Return (x, y) of the center of cell containing provided text 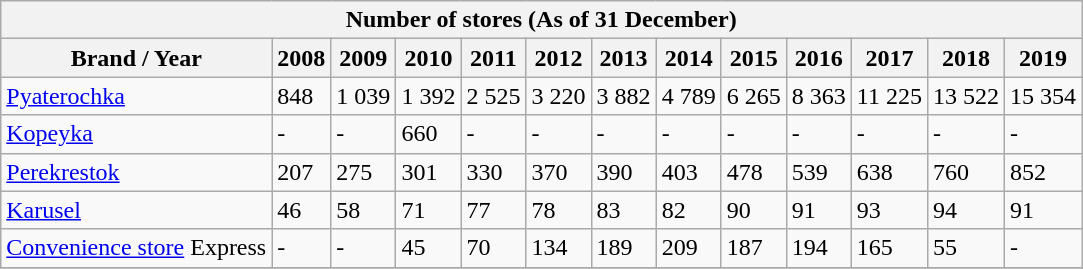
660 (428, 134)
46 (302, 210)
848 (302, 96)
8 363 (818, 96)
3 882 (624, 96)
45 (428, 248)
4 789 (688, 96)
78 (558, 210)
2019 (1044, 58)
58 (364, 210)
2012 (558, 58)
Pyaterochka (136, 96)
760 (966, 172)
6 265 (754, 96)
Brand / Year (136, 58)
82 (688, 210)
390 (624, 172)
2018 (966, 58)
83 (624, 210)
189 (624, 248)
3 220 (558, 96)
2015 (754, 58)
93 (889, 210)
2010 (428, 58)
94 (966, 210)
194 (818, 248)
2008 (302, 58)
90 (754, 210)
209 (688, 248)
2011 (494, 58)
1 392 (428, 96)
55 (966, 248)
134 (558, 248)
187 (754, 248)
2013 (624, 58)
852 (1044, 172)
2 525 (494, 96)
2014 (688, 58)
71 (428, 210)
330 (494, 172)
Perekrestok (136, 172)
77 (494, 210)
370 (558, 172)
15 354 (1044, 96)
11 225 (889, 96)
165 (889, 248)
638 (889, 172)
1 039 (364, 96)
2009 (364, 58)
Kopeyka (136, 134)
478 (754, 172)
403 (688, 172)
Number of stores (As of 31 December) (542, 20)
2017 (889, 58)
301 (428, 172)
207 (302, 172)
70 (494, 248)
275 (364, 172)
Convenience store Express (136, 248)
539 (818, 172)
13 522 (966, 96)
2016 (818, 58)
Karusel (136, 210)
